Detect which cell encompasses the target text, then output its [x, y] center coordinate. 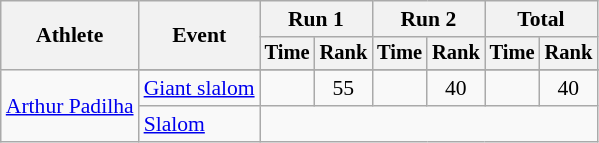
Athlete [70, 36]
Event [200, 36]
Arthur Padilha [70, 106]
Giant slalom [200, 88]
Run 2 [428, 19]
Slalom [200, 124]
Run 1 [316, 19]
Total [541, 19]
55 [344, 88]
